Capture the cell that displays the provided text and extract its (x, y) central coordinate. 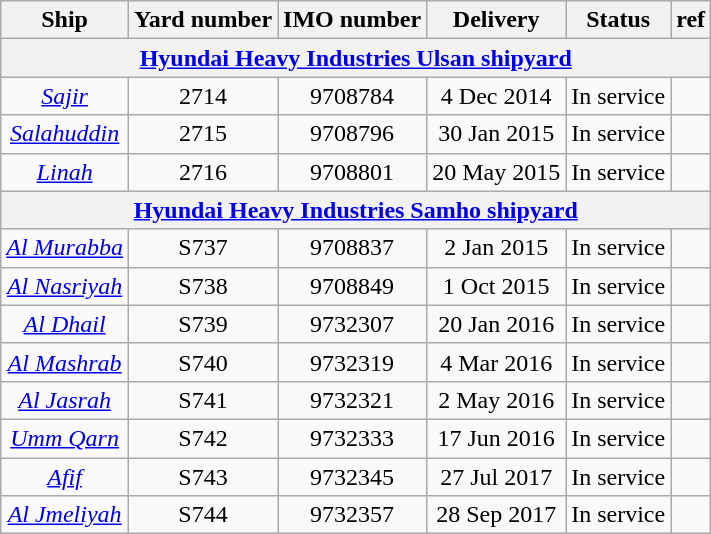
Umm Qarn (65, 438)
Al Jmeliyah (65, 515)
28 Sep 2017 (496, 515)
9708801 (352, 172)
Al Mashrab (65, 362)
2715 (202, 134)
Al Murabba (65, 248)
S743 (202, 477)
9732321 (352, 400)
9708849 (352, 286)
Ship (65, 20)
Yard number (202, 20)
S737 (202, 248)
9708784 (352, 96)
Al Nasriyah (65, 286)
ref (691, 20)
S738 (202, 286)
2 Jan 2015 (496, 248)
Afif (65, 477)
Salahuddin (65, 134)
9732333 (352, 438)
4 Dec 2014 (496, 96)
S744 (202, 515)
2716 (202, 172)
9732357 (352, 515)
S740 (202, 362)
Status (618, 20)
20 May 2015 (496, 172)
2 May 2016 (496, 400)
Delivery (496, 20)
Al Dhail (65, 324)
9732345 (352, 477)
S741 (202, 400)
S739 (202, 324)
Sajir (65, 96)
20 Jan 2016 (496, 324)
S742 (202, 438)
4 Mar 2016 (496, 362)
2714 (202, 96)
30 Jan 2015 (496, 134)
1 Oct 2015 (496, 286)
Al Jasrah (65, 400)
Linah (65, 172)
9732307 (352, 324)
9732319 (352, 362)
27 Jul 2017 (496, 477)
9708837 (352, 248)
IMO number (352, 20)
Hyundai Heavy Industries Samho shipyard (356, 210)
9708796 (352, 134)
Hyundai Heavy Industries Ulsan shipyard (356, 58)
17 Jun 2016 (496, 438)
